Return the [X, Y] coordinate for the center point of the cell that contains the specified text.  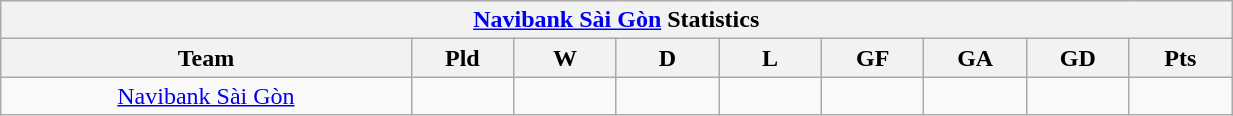
Pld [462, 58]
GF [872, 58]
L [770, 58]
GD [1078, 58]
Navibank Sài Gòn [206, 96]
Navibank Sài Gòn Statistics [616, 20]
Team [206, 58]
D [668, 58]
Pts [1180, 58]
GA [976, 58]
W [566, 58]
